Extract the (x, y) coordinate from the center of the cell holding the provided text.  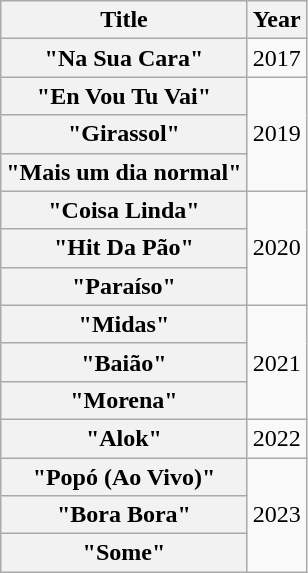
"Alok" (124, 438)
"Hit Da Pão" (124, 248)
"Morena" (124, 400)
"Some" (124, 553)
2017 (276, 58)
"Coisa Linda" (124, 210)
"En Vou Tu Vai" (124, 96)
"Paraíso" (124, 286)
"Na Sua Cara" (124, 58)
2022 (276, 438)
2019 (276, 134)
"Baião" (124, 362)
"Bora Bora" (124, 515)
"Mais um dia normal" (124, 172)
Year (276, 20)
2020 (276, 248)
"Popó (Ao Vivo)" (124, 477)
"Girassol" (124, 134)
2021 (276, 362)
2023 (276, 515)
"Midas" (124, 324)
Title (124, 20)
